Pinpoint the cell where the given text exists, returning its [x, y] midpoint coordinate. 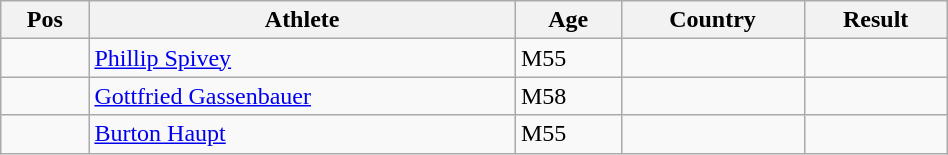
Gottfried Gassenbauer [302, 96]
Phillip Spivey [302, 58]
Pos [45, 20]
Country [712, 20]
Athlete [302, 20]
M58 [568, 96]
Result [876, 20]
Age [568, 20]
Burton Haupt [302, 134]
